Extract the (X, Y) coordinate from the center of the cell holding the provided text.  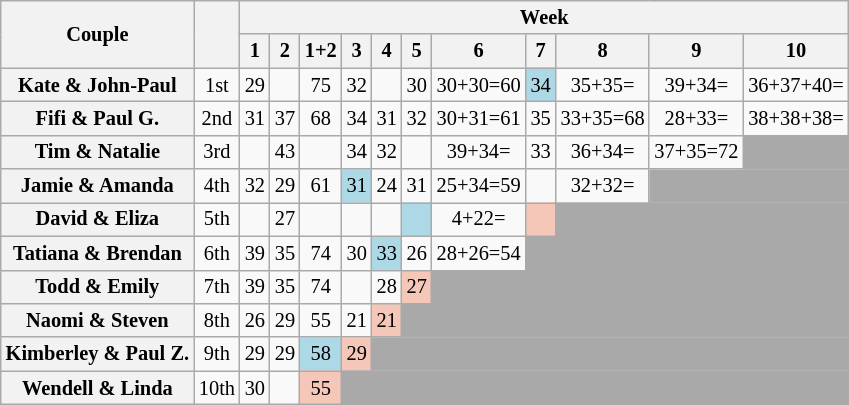
43 (285, 152)
1 (255, 51)
1st (217, 85)
33+35=68 (603, 118)
3rd (217, 152)
6th (217, 253)
37 (285, 118)
1+2 (321, 51)
Tatiana & Brendan (98, 253)
Jamie & Amanda (98, 186)
10 (796, 51)
6 (479, 51)
Wendell & Linda (98, 388)
36+37+40= (796, 85)
7 (541, 51)
Week (544, 17)
30+30=60 (479, 85)
37+35=72 (696, 152)
10th (217, 388)
68 (321, 118)
25+34=59 (479, 186)
36+34= (603, 152)
2nd (217, 118)
2 (285, 51)
35+35= (603, 85)
4 (387, 51)
28+33= (696, 118)
28 (387, 287)
30+31=61 (479, 118)
Kimberley & Paul Z. (98, 354)
Todd & Emily (98, 287)
Fifi & Paul G. (98, 118)
David & Eliza (98, 219)
28+26=54 (479, 253)
5 (417, 51)
Naomi & Steven (98, 320)
58 (321, 354)
24 (387, 186)
32+32= (603, 186)
7th (217, 287)
8th (217, 320)
61 (321, 186)
5th (217, 219)
9th (217, 354)
75 (321, 85)
Kate & John-Paul (98, 85)
38+38+38= (796, 118)
3 (357, 51)
4+22= (479, 219)
4th (217, 186)
Couple (98, 34)
Tim & Natalie (98, 152)
9 (696, 51)
8 (603, 51)
